Provide the [x, y] coordinate of the cell's center where the given text is located.  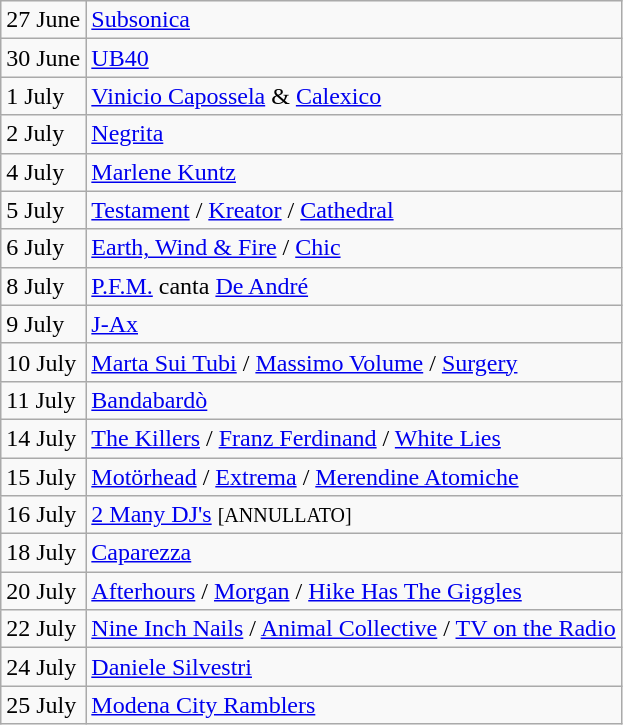
Vinicio Capossela & Calexico [354, 96]
J-Ax [354, 324]
Afterhours / Morgan / Hike Has The Giggles [354, 591]
P.F.M. canta De André [354, 286]
Nine Inch Nails / Animal Collective / TV on the Radio [354, 629]
Marta Sui Tubi / Massimo Volume / Surgery [354, 362]
25 July [44, 705]
4 July [44, 172]
Earth, Wind & Fire / Chic [354, 248]
Bandabardò [354, 400]
8 July [44, 286]
14 July [44, 438]
Testament / Kreator / Cathedral [354, 210]
15 July [44, 477]
9 July [44, 324]
2 July [44, 134]
18 July [44, 553]
30 June [44, 58]
20 July [44, 591]
UB40 [354, 58]
Daniele Silvestri [354, 667]
27 June [44, 20]
Negrita [354, 134]
Marlene Kuntz [354, 172]
2 Many DJ's [ANNULLATO] [354, 515]
6 July [44, 248]
Subsonica [354, 20]
1 July [44, 96]
5 July [44, 210]
16 July [44, 515]
11 July [44, 400]
10 July [44, 362]
The Killers / Franz Ferdinand / White Lies [354, 438]
22 July [44, 629]
Caparezza [354, 553]
Modena City Ramblers [354, 705]
Motörhead / Extrema / Merendine Atomiche [354, 477]
24 July [44, 667]
